For the text-containing cell, return its midpoint in (x, y) coordinate format. 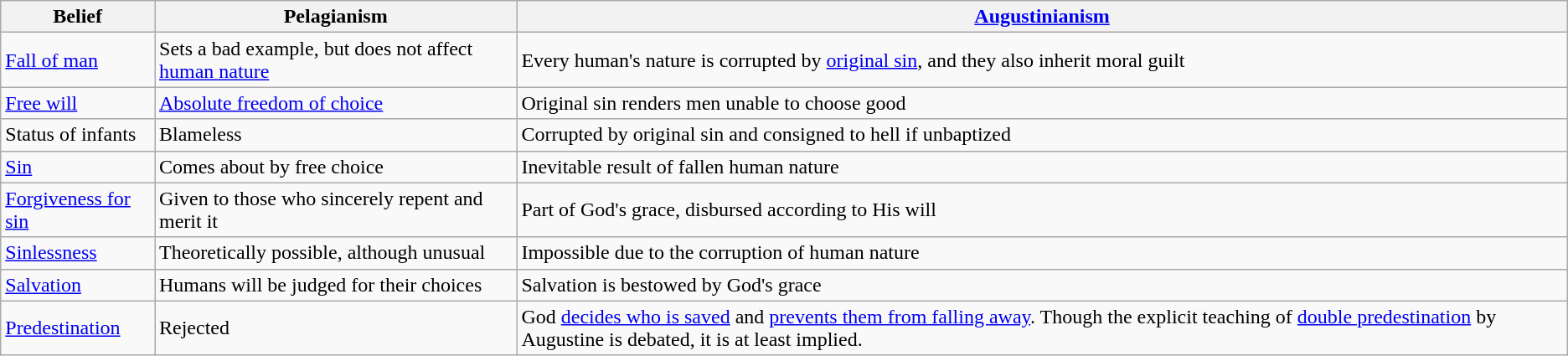
Original sin renders men unable to choose good (1042, 103)
Predestination (78, 328)
Sinlessness (78, 253)
Inevitable result of fallen human nature (1042, 167)
Free will (78, 103)
Part of God's grace, disbursed according to His will (1042, 209)
Salvation is bestowed by God's grace (1042, 285)
Humans will be judged for their choices (335, 285)
Fall of man (78, 60)
Salvation (78, 285)
Sets a bad example, but does not affect human nature (335, 60)
Impossible due to the corruption of human nature (1042, 253)
Given to those who sincerely repent and merit it (335, 209)
Theoretically possible, although unusual (335, 253)
Status of infants (78, 135)
Absolute freedom of choice (335, 103)
Forgiveness for sin (78, 209)
Sin (78, 167)
Pelagianism (335, 17)
Every human's nature is corrupted by original sin, and they also inherit moral guilt (1042, 60)
Belief (78, 17)
Blameless (335, 135)
Comes about by free choice (335, 167)
Augustinianism (1042, 17)
Rejected (335, 328)
Corrupted by original sin and consigned to hell if unbaptized (1042, 135)
